Locate the cell with the specified text and output its [X, Y] center coordinate. 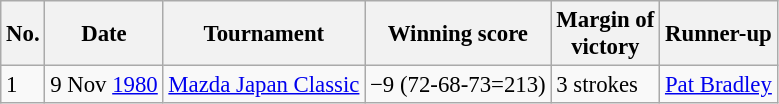
Winning score [458, 34]
Mazda Japan Classic [264, 85]
No. [23, 34]
−9 (72-68-73=213) [458, 85]
9 Nov 1980 [104, 85]
Pat Bradley [719, 85]
Margin ofvictory [606, 34]
Date [104, 34]
Tournament [264, 34]
1 [23, 85]
3 strokes [606, 85]
Runner-up [719, 34]
